Scan for the cell matching the given text and deliver its (X, Y) coordinate at center. 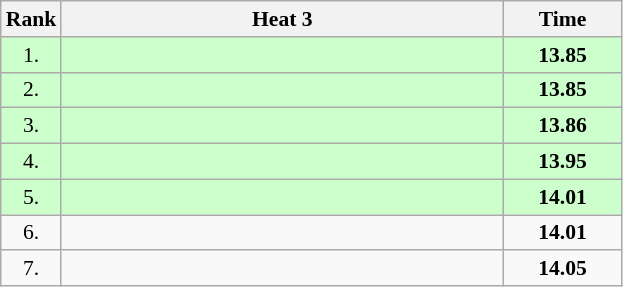
5. (32, 197)
14.05 (562, 269)
3. (32, 126)
6. (32, 233)
Rank (32, 19)
2. (32, 90)
4. (32, 162)
1. (32, 55)
Time (562, 19)
13.86 (562, 126)
13.95 (562, 162)
Heat 3 (282, 19)
7. (32, 269)
